Return (X, Y) of the center of cell containing provided text 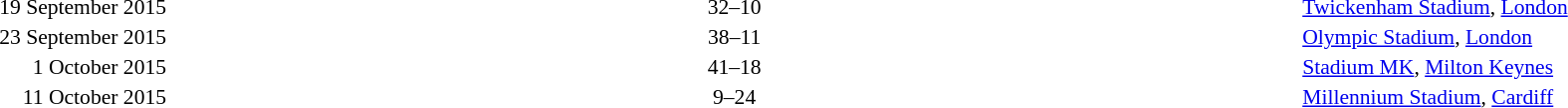
41–18 (735, 67)
38–11 (735, 37)
